Capture the cell that displays the provided text and extract its (x, y) central coordinate. 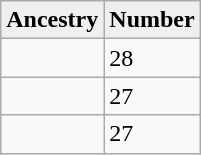
28 (152, 58)
Ancestry (52, 20)
Number (152, 20)
